For the text-containing cell, return its midpoint in [x, y] coordinate format. 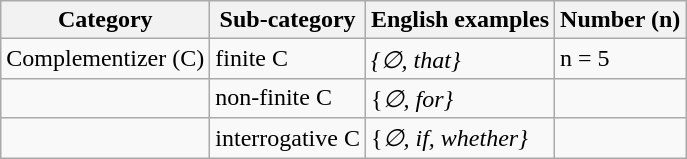
Complementizer (C) [106, 59]
{∅, if, whether} [460, 138]
Number (n) [620, 20]
non-finite C [288, 98]
English examples [460, 20]
finite C [288, 59]
{∅, that} [460, 59]
n = 5 [620, 59]
interrogative C [288, 138]
Category [106, 20]
{∅, for} [460, 98]
Sub-category [288, 20]
